Locate the cell with the specified text and output its (X, Y) center coordinate. 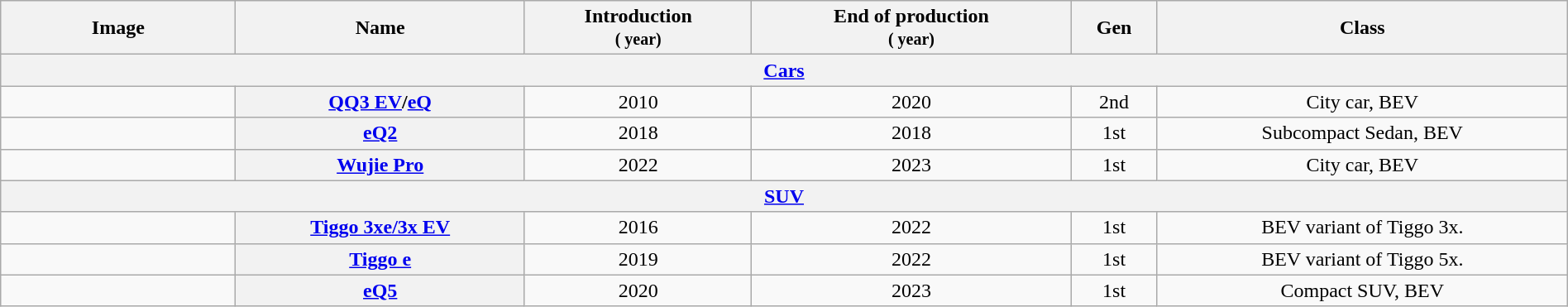
2010 (638, 102)
BEV variant of Tiggo 3x. (1362, 228)
Introduction( year) (638, 28)
Name (380, 28)
QQ3 EV/eQ (380, 102)
Wujie Pro (380, 165)
2nd (1114, 102)
Compact SUV, BEV (1362, 290)
End of production( year) (911, 28)
Tiggo 3xe/3x EV (380, 228)
Cars (784, 70)
Tiggo e (380, 259)
eQ2 (380, 133)
SUV (784, 196)
2016 (638, 228)
Class (1362, 28)
Subcompact Sedan, BEV (1362, 133)
Gen (1114, 28)
BEV variant of Tiggo 5x. (1362, 259)
Image (118, 28)
2019 (638, 259)
eQ5 (380, 290)
